Identify which cell holds the provided text, then report its [x, y] central coordinate. 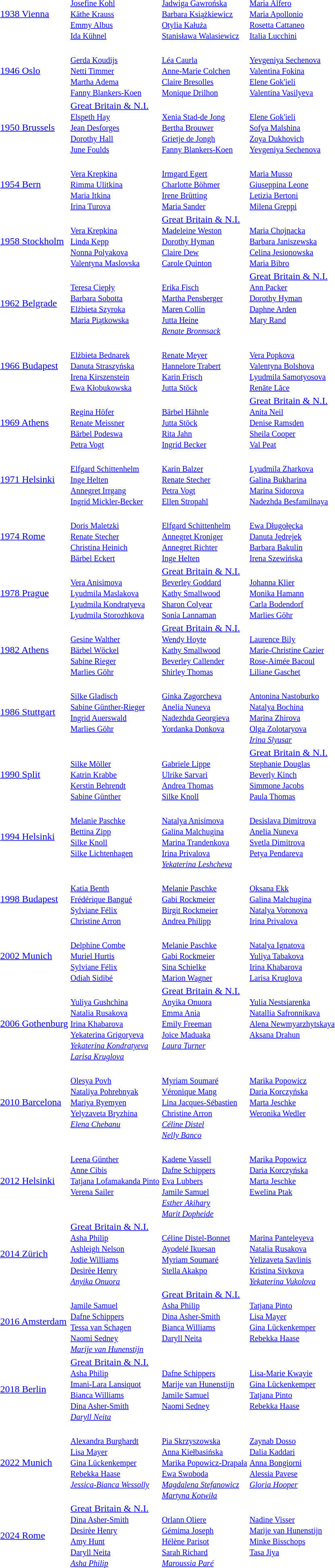
Lisa-Marie KwayieGina LückenkemperTatjana PintoRebekka Haase [292, 1389]
Johanna KlierMonika HamannCarla BodendorfMarlies Göhr [292, 593]
Elfgard SchittenhelmAnnegret KronigerAnnegret RichterInge Helten [204, 536]
Melanie PaschkeGabi RockmeierBirgit RockmeierAndrea Philipp [204, 899]
Kadene VassellDafne SchippersEva LubbersJamile SamuelEsther AkiharyMarit Dopheide [204, 1181]
Great Britain & N.I.Ann PackerDorothy HymanDaphne ArdenMary Rand [292, 303]
Xenia Stad-de JongBertha BrouwerGrietje de JonghFanny Blankers-Koen [204, 127]
Irmgard EgertCharlotte BöhmerIrene BrüttingMaria Sander [204, 184]
Great Britain & N.I.Beverley GoddardKathy SmallwoodSharon ColyearSonia Lannaman [204, 593]
Jamile SamuelDafne SchippersTessa van SchagenNaomi SedneyMarije van Hunenstijn [115, 1321]
Vera PopkovaValentyna BolshovaLyudmila SamotyosovaRenāte Lāce [292, 366]
Antonina NastoburkoNatalya BochinaMarina ZhirovaOlga ZolotaryovaIrina Slyusar [292, 712]
Ewa DługołęckaDanuta JędrejekBarbara BakulinIrena Szewińska [292, 536]
Maria MussoGiuseppina LeoneLetizia BertoniMilena Greppi [292, 184]
Great Britain & N.I.Stephanie DouglasBeverly KinchSimmone JacobsPaula Thomas [292, 774]
Pia SkrzyszowskaAnna KiełbasińskaMarika Popowicz-DrapałaEwa SwobodaMagdalena StefanowiczMartyna Kotwiła [204, 1462]
Lyudmila ZharkovaGalina BukharinaMarina SidorovaNadezhda Besfamilnaya [292, 479]
Bärbel HähnleJutta StöckRita JahnIngrid Becker [204, 422]
Silke MöllerKatrin KrabbeKerstin BehrendtSabine Günther [115, 774]
Maria ChojnackaBarbara JaniszewskaCelina JesionowskaMaria Bibro [292, 241]
Marina PanteleyevaNatalia RusakovaYelizaveta SavlinisKristina SivkovaYekaterina Vukolova [292, 1254]
Natalya AnisimovaGalina MalchuginaMarina TrandenkovaIrina PrivalovaYekaterina Leshcheva [204, 837]
Great Britain & N.I.Asha PhilipImani-Lara LansiquotBianca WilliamsDina Asher-SmithDaryll Neita [115, 1389]
Vera KrepkinaLinda KeppNonna PolyakovaValentyna Maslovska [115, 241]
Léa CaurlaAnne-Marie ColchenClaire BresollesMonique Drilhon [204, 71]
Alexandra BurghardtLisa MayerGina LückenkemperRebekka HaaseJessica-Bianca Wessolly [115, 1462]
Katia BenthFrédérique BanguéSylviane FélixChristine Arron [115, 899]
Vera AnisimovaLyudmila MaslakovaLyudmila KondratyevaLyudmila Storozhkova [115, 593]
Great Britain & N.I.Anita NeilDenise RamsdenSheila CooperVal Peat [292, 422]
Erika FischMartha PensbergerMaren CollinJutta HeineRenate Bronnsack [204, 303]
Karin BalzerRenate StecherPetra VogtEllen Stropahl [204, 479]
Delphine CombeMuriel HurtisSylviane FélixOdiah Sidibé [115, 956]
Tatjana PintoLisa MayerGina LückenkemperRebekka Haase [292, 1321]
Olesya PovhNataliya PohrebnyakMariya RyemyenYelyzaveta BryzhinaElena Chebanu [115, 1102]
Dafne SchippersMarije van HunenstijnJamile SamuelNaomi Sedney [204, 1389]
Great Britain & N.I.Madeleine WestonDorothy HymanClaire DewCarole Quinton [204, 241]
Melanie PaschkeBettina ZippSilke KnollSilke Lichtenhagen [115, 837]
Yulia NestsiarenkaNatallia SafronnikavaAlena NewmyarzhytskayaAksana Drahun [292, 1023]
Great Britain & N.I.Anyika OnuoraEmma AniaEmily FreemanJoice MaduakaLaura Turner [204, 1023]
Yuliya GushchinaNatalia RusakovaIrina KhabarovaYekaterina GrigoryevaYekaterina KondratyevaLarisa Kruglova [115, 1023]
Great Britain & N.I.Asha PhilipAshleigh NelsonJodie WilliamsDesirèe HenryAnyika Onuora [115, 1254]
Myriam SoumaréVéronique MangLina Jacques-SébastienChristine ArronCéline DistelNelly Banco [204, 1102]
Vera KrepkinaRimma UlitkinaMaria ItkinaIrina Turova [115, 184]
Desislava DimitrovaAnelia NunevaSvetla DimitrovaPetya Pendareva [292, 837]
Great Britain & N.I.Wendy HoyteKathy SmallwoodBeverley CallenderShirley Thomas [204, 650]
Elene Gok'ieliSofya MalshinaZoya DukhovichYevgeniya Sechenova [292, 127]
Oksana EkkGalina MalchuginaNatalya VoronovaIrina Privalova [292, 899]
Marika PopowiczDaria KorczyńskaMarta JeschkeWeronika Wedler [292, 1102]
Teresa CiepłyBarbara SobottaElżbieta SzyrokaMaria Piątkowska [115, 303]
Renate MeyerHannelore TrabertKarin FrischJutta Stöck [204, 366]
Marika PopowiczDaria KorczyńskaMarta JeschkeEwelina Ptak [292, 1181]
Great Britain & N.I.Asha PhilipDina Asher-SmithBianca WilliamsDaryll Neita [204, 1321]
Ginka ZagorchevaAnelia NunevaNadezhda GeorgievaYordanka Donkova [204, 712]
Yevgeniya SechenovaValentina FokinaElene Gok'ieliValentina Vasilyeva [292, 71]
Laurence BilyMarie-Christine CazierRose-Aimée BacoulLiliane Gaschet [292, 650]
Great Britain & N.I.Elspeth HayJean DesforgesDorothy HallJune Foulds [115, 127]
Leena GüntherAnne CibisTatjana Lofamakanda PintoVerena Sailer [115, 1181]
Natalya IgnatovaYuliya TabakovaIrina KhabarovaLarisa Kruglova [292, 956]
Gabriele LippeUlrike SarvariAndrea ThomasSilke Knoll [204, 774]
Melanie PaschkeGabi RockmeierSina SchielkeMarion Wagner [204, 956]
Elfgard SchittenhelmInge HeltenAnnegret IrrgangIngrid Mickler-Becker [115, 479]
Regina HöferRenate MeissnerBärbel PodeswaPetra Vogt [115, 422]
Zaynab DossoDalia KaddariAnna BongiorniAlessia PaveseGloria Hooper [292, 1462]
Gerda KoudijsNetti TimmerMartha AdemaFanny Blankers-Koen [115, 71]
Doris MaletzkiRenate StecherChristina HeinichBärbel Eckert [115, 536]
Céline Distel-BonnetAyodelé IkuesanMyriam SoumaréStella Akakpo [204, 1254]
Elżbieta BednarekDanuta StraszyńskaIrena KirszensteinEwa Kłobukowska [115, 366]
Silke GladischSabine Günther-RiegerIngrid AuerswaldMarlies Göhr [115, 712]
Gesine WaltherBärbel WöckelSabine RiegerMarlies Göhr [115, 650]
